Pinpoint the cell where the given text exists, returning its [x, y] midpoint coordinate. 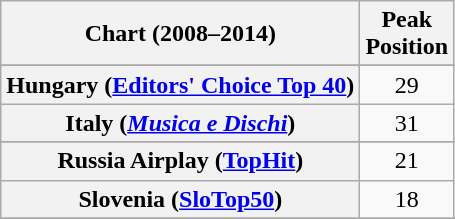
Russia Airplay (TopHit) [180, 161]
Hungary (Editors' Choice Top 40) [180, 85]
18 [407, 199]
31 [407, 123]
Chart (2008–2014) [180, 34]
29 [407, 85]
Italy (Musica e Dischi) [180, 123]
21 [407, 161]
Slovenia (SloTop50) [180, 199]
PeakPosition [407, 34]
